Return (X, Y) of the center of cell containing provided text 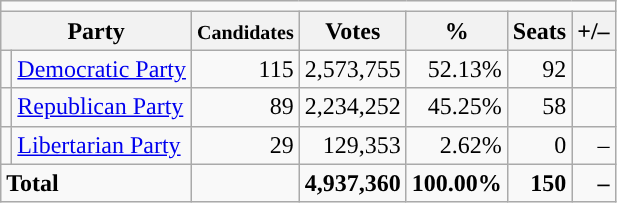
2.62% (456, 145)
+/– (594, 31)
92 (539, 69)
29 (245, 145)
58 (539, 107)
45.25% (456, 107)
Total (96, 183)
0 (539, 145)
Republican Party (102, 107)
89 (245, 107)
4,937,360 (352, 183)
% (456, 31)
150 (539, 183)
Seats (539, 31)
Party (96, 31)
115 (245, 69)
Libertarian Party (102, 145)
Votes (352, 31)
Democratic Party (102, 69)
2,234,252 (352, 107)
Candidates (245, 31)
2,573,755 (352, 69)
100.00% (456, 183)
129,353 (352, 145)
52.13% (456, 69)
